Return [X, Y] of the center of cell containing provided text 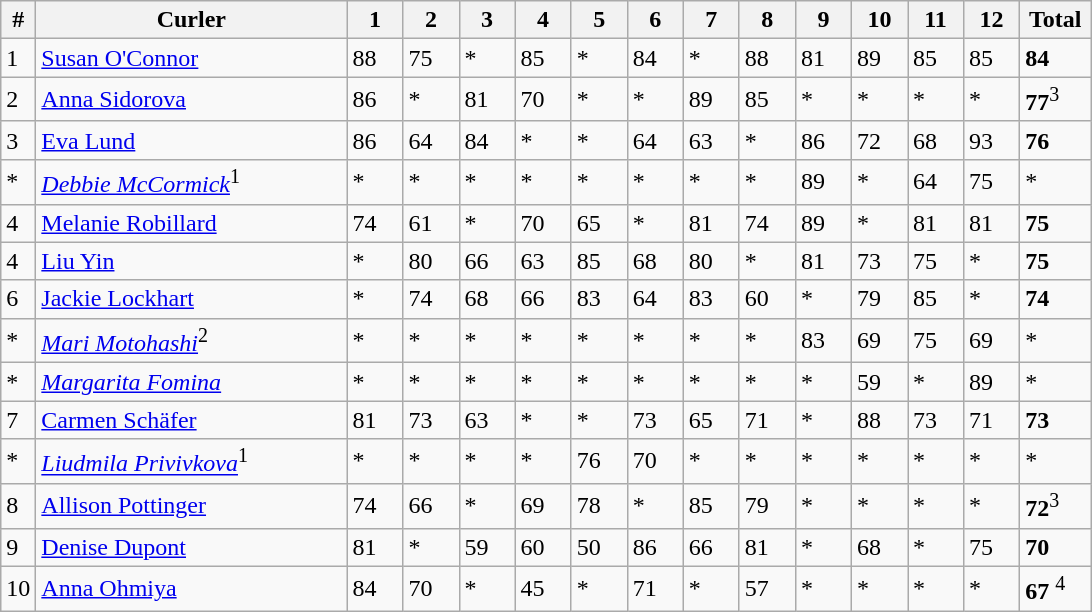
72 [879, 140]
Melanie Robillard [192, 223]
Allison Pottinger [192, 506]
78 [599, 506]
57 [767, 588]
Liu Yin [192, 261]
723 [1056, 506]
Jackie Lockhart [192, 299]
Total [1056, 20]
Susan O'Connor [192, 58]
Curler [192, 20]
Anna Ohmiya [192, 588]
61 [431, 223]
67 4 [1056, 588]
50 [599, 547]
Liudmila Privivkova1 [192, 462]
Denise Dupont [192, 547]
Carmen Schäfer [192, 420]
12 [992, 20]
Eva Lund [192, 140]
Mari Motohashi2 [192, 340]
Anna Sidorova [192, 100]
Debbie McCormick1 [192, 182]
93 [992, 140]
5 [599, 20]
773 [1056, 100]
11 [936, 20]
45 [543, 588]
Margarita Fomina [192, 382]
# [18, 20]
